Search for the cell housing the specified text and yield its (X, Y) center coordinate. 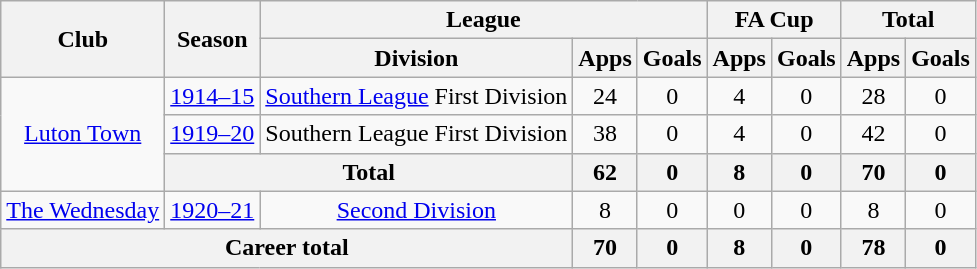
Division (416, 58)
62 (605, 172)
1919–20 (212, 134)
1914–15 (212, 96)
28 (873, 96)
42 (873, 134)
FA Cup (774, 20)
Second Division (416, 210)
Career total (287, 248)
1920–21 (212, 210)
38 (605, 134)
24 (605, 96)
Luton Town (83, 134)
Club (83, 39)
League (484, 20)
The Wednesday (83, 210)
Season (212, 39)
78 (873, 248)
